Return (x, y) of the center of cell containing provided text 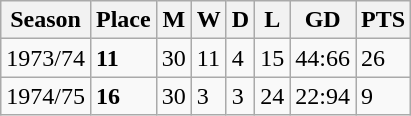
GD (323, 20)
D (240, 20)
Place (123, 20)
24 (272, 96)
1973/74 (46, 58)
4 (240, 58)
PTS (384, 20)
1974/75 (46, 96)
44:66 (323, 58)
9 (384, 96)
26 (384, 58)
L (272, 20)
15 (272, 58)
22:94 (323, 96)
W (208, 20)
M (174, 20)
16 (123, 96)
Season (46, 20)
